Capture the cell that displays the provided text and extract its [X, Y] central coordinate. 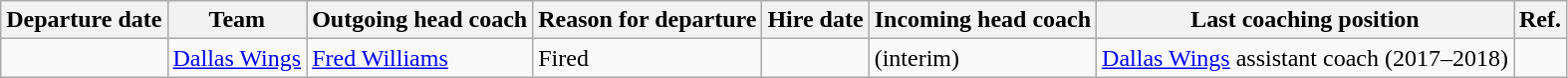
Hire date [815, 20]
Departure date [84, 20]
Incoming head coach [982, 20]
Dallas Wings [237, 58]
Fred Williams [420, 58]
Reason for departure [648, 20]
Fired [648, 58]
Outgoing head coach [420, 20]
Dallas Wings assistant coach (2017–2018) [1305, 58]
Team [237, 20]
Last coaching position [1305, 20]
(interim) [982, 58]
Ref. [1540, 20]
